Search for the cell housing the specified text and yield its (X, Y) center coordinate. 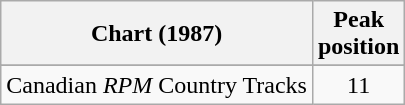
Peakposition (358, 34)
Chart (1987) (157, 34)
11 (358, 85)
Canadian RPM Country Tracks (157, 85)
